Locate the cell with the specified text and output its [X, Y] center coordinate. 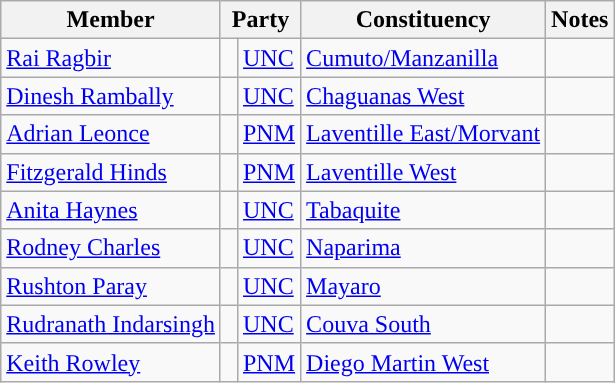
Cumuto/Manzanilla [424, 58]
Laventille West [424, 172]
Party [260, 20]
Diego Martin West [424, 362]
Tabaquite [424, 210]
Constituency [424, 20]
Chaguanas West [424, 96]
Naparima [424, 248]
Adrian Leonce [111, 134]
Mayaro [424, 286]
Rodney Charles [111, 248]
Notes [580, 20]
Rudranath Indarsingh [111, 324]
Rai Ragbir [111, 58]
Anita Haynes [111, 210]
Keith Rowley [111, 362]
Dinesh Rambally [111, 96]
Rushton Paray [111, 286]
Laventille East/Morvant [424, 134]
Member [111, 20]
Fitzgerald Hinds [111, 172]
Couva South [424, 324]
